Extract the (x, y) coordinate from the center of the cell holding the provided text.  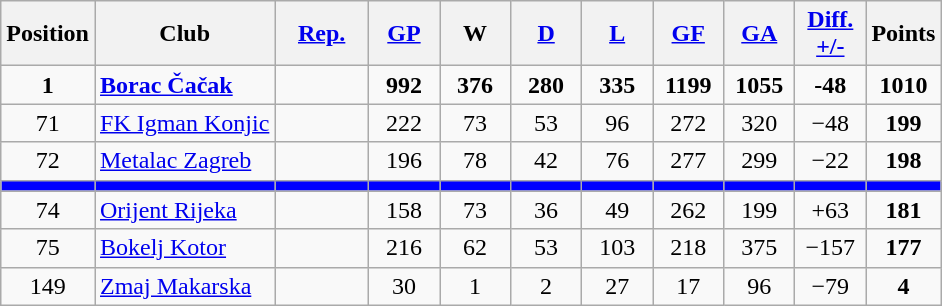
Diff. +/- (830, 34)
74 (48, 210)
196 (404, 161)
76 (618, 161)
30 (404, 286)
GP (404, 34)
149 (48, 286)
W (476, 34)
992 (404, 85)
Position (48, 34)
72 (48, 161)
Zmaj Makarska (184, 286)
−22 (830, 161)
335 (618, 85)
FK Igman Konjic (184, 123)
272 (688, 123)
1010 (904, 85)
D (546, 34)
−79 (830, 286)
1199 (688, 85)
17 (688, 286)
Rep. (322, 34)
-48 (830, 85)
218 (688, 248)
Metalac Zagreb (184, 161)
−157 (830, 248)
4 (904, 286)
27 (618, 286)
376 (476, 85)
L (618, 34)
71 (48, 123)
36 (546, 210)
177 (904, 248)
42 (546, 161)
1055 (760, 85)
262 (688, 210)
103 (618, 248)
299 (760, 161)
198 (904, 161)
78 (476, 161)
2 (546, 286)
158 (404, 210)
222 (404, 123)
75 (48, 248)
280 (546, 85)
Bokelj Kotor (184, 248)
Borac Čačak (184, 85)
375 (760, 248)
−48 (830, 123)
+63 (830, 210)
GA (760, 34)
62 (476, 248)
49 (618, 210)
216 (404, 248)
Orijent Rijeka (184, 210)
181 (904, 210)
277 (688, 161)
Points (904, 34)
Club (184, 34)
320 (760, 123)
GF (688, 34)
